From the cell containing the given text, extract its center point as [x, y] coordinate. 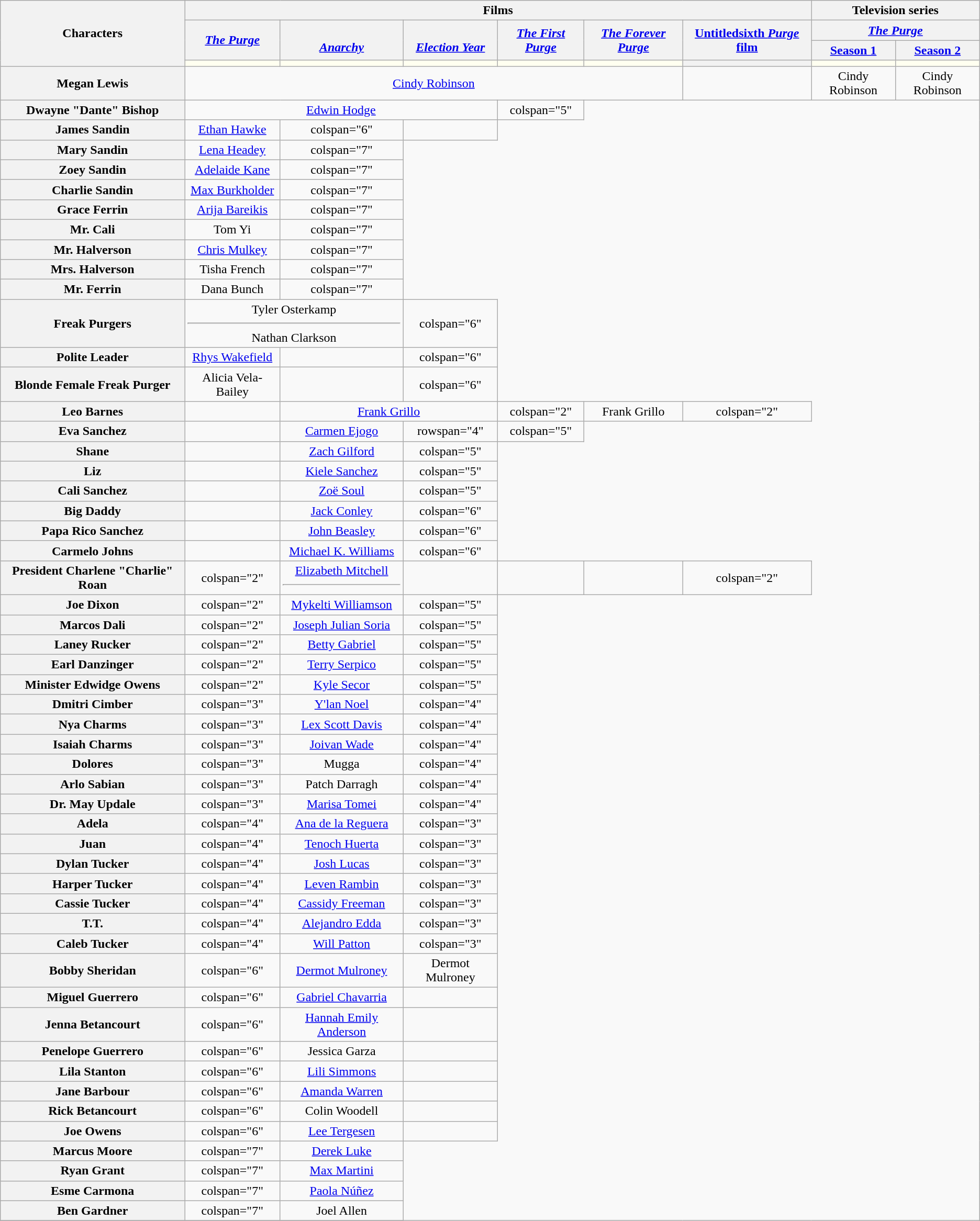
Zoey Sandin [93, 170]
Jack Conley [342, 511]
Chris Mulkey [232, 250]
Jane Barbour [93, 1091]
Papa Rico Sanchez [93, 531]
Leo Barnes [93, 411]
Earl Danzinger [93, 665]
Shane [93, 451]
Election Year [450, 40]
Carmen Ejogo [342, 431]
Anarchy [342, 40]
Edwin Hodge [341, 110]
Jenna Betancourt [93, 1025]
Untitledsixth Purge film [747, 40]
Ryan Grant [93, 1171]
Lex Scott Davis [342, 724]
Laney Rucker [93, 645]
Polite Leader [93, 357]
Terry Serpico [342, 665]
Joivan Wade [342, 744]
Esme Carmona [93, 1191]
Caleb Tucker [93, 944]
Carmelo Johns [93, 551]
Bobby Sheridan [93, 970]
Cassie Tucker [93, 903]
Minister Edwidge Owens [93, 685]
Tisha French [232, 270]
Lila Stanton [93, 1071]
Joseph Julian Soria [342, 624]
Harper Tucker [93, 883]
Isaiah Charms [93, 744]
rowspan="4" [450, 431]
Betty Gabriel [342, 645]
Megan Lewis [93, 83]
Joe Owens [93, 1131]
Josh Lucas [342, 864]
Derek Luke [342, 1151]
Dylan Tucker [93, 864]
Max Martini [342, 1171]
Tyler OsterkampNathan Clarkson [294, 323]
Rhys Wakefield [232, 357]
Dr. May Updale [93, 804]
Jessica Garza [342, 1051]
Freak Purgers [93, 323]
Colin Woodell [342, 1111]
Kiele Sanchez [342, 471]
Cali Sanchez [93, 491]
Rick Betancourt [93, 1111]
Amanda Warren [342, 1091]
Big Daddy [93, 511]
Mr. Ferrin [93, 289]
Eva Sanchez [93, 431]
Marcus Moore [93, 1151]
Cassidy Freeman [342, 903]
Alejandro Edda [342, 923]
Joe Dixon [93, 604]
Tom Yi [232, 229]
Season 2 [937, 50]
Penelope Guerrero [93, 1051]
T.T. [93, 923]
Characters [93, 33]
Marcos Dali [93, 624]
Max Burkholder [232, 189]
Hannah Emily Anderson [342, 1025]
Kyle Secor [342, 685]
Ethan Hawke [232, 130]
Mr. Cali [93, 229]
The First Purge [540, 40]
Dmitri Cimber [93, 704]
Marisa Tomei [342, 804]
Joel Allen [342, 1211]
Liz [93, 471]
John Beasley [342, 531]
Lee Tergesen [342, 1131]
James Sandin [93, 130]
Juan [93, 844]
Paola Núñez [342, 1191]
Mrs. Halverson [93, 270]
The Forever Purge [633, 40]
Arlo Sabian [93, 784]
Mr. Halverson [93, 250]
Adela [93, 824]
Films [498, 10]
Mary Sandin [93, 150]
Will Patton [342, 944]
President Charlene "Charlie" Roan [93, 578]
Mykelti Williamson [342, 604]
Adelaide Kane [232, 170]
Patch Darragh [342, 784]
Alicia Vela-Bailey [232, 384]
Y'lan Noel [342, 704]
Ben Gardner [93, 1211]
Grace Ferrin [93, 209]
Leven Rambin [342, 883]
Michael K. Williams [342, 551]
Dolores [93, 764]
Ana de la Reguera [342, 824]
Gabriel Chavarria [342, 998]
Tenoch Huerta [342, 844]
Mugga [342, 764]
Zoë Soul [342, 491]
Elizabeth Mitchell [342, 578]
Miguel Guerrero [93, 998]
Zach Gilford [342, 451]
Television series [896, 10]
Dwayne "Dante" Bishop [93, 110]
Blonde Female Freak Purger [93, 384]
Nya Charms [93, 724]
Lili Simmons [342, 1071]
Season 1 [853, 50]
Dana Bunch [232, 289]
Lena Headey [232, 150]
Charlie Sandin [93, 189]
Arija Bareikis [232, 209]
